Identify which cell holds the provided text, then report its [x, y] central coordinate. 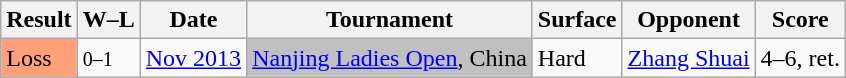
Tournament [390, 20]
Score [800, 20]
W–L [108, 20]
Zhang Shuai [688, 58]
Hard [577, 58]
Date [193, 20]
Nanjing Ladies Open, China [390, 58]
Result [39, 20]
Nov 2013 [193, 58]
4–6, ret. [800, 58]
Loss [39, 58]
Surface [577, 20]
Opponent [688, 20]
0–1 [108, 58]
